Search for the cell housing the specified text and yield its (X, Y) center coordinate. 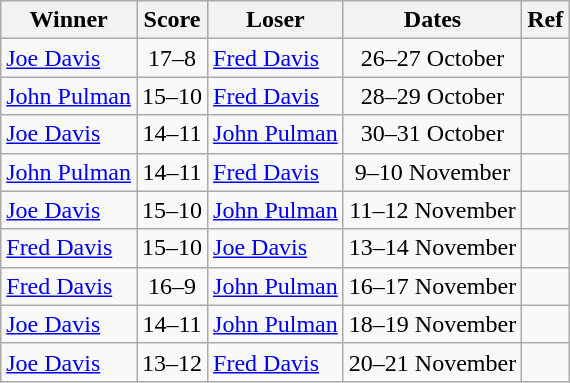
20–21 November (432, 362)
9–10 November (432, 172)
16–9 (172, 286)
26–27 October (432, 58)
13–12 (172, 362)
16–17 November (432, 286)
13–14 November (432, 248)
28–29 October (432, 96)
11–12 November (432, 210)
Winner (69, 20)
Score (172, 20)
Loser (276, 20)
Ref (546, 20)
17–8 (172, 58)
30–31 October (432, 134)
18–19 November (432, 324)
Dates (432, 20)
